For the text-containing cell, return its midpoint in (x, y) coordinate format. 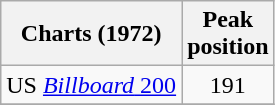
Charts (1972) (92, 34)
Peakposition (228, 34)
US Billboard 200 (92, 85)
191 (228, 85)
